Find where the given text appears and provide that cell's center as (X, Y) coordinate. 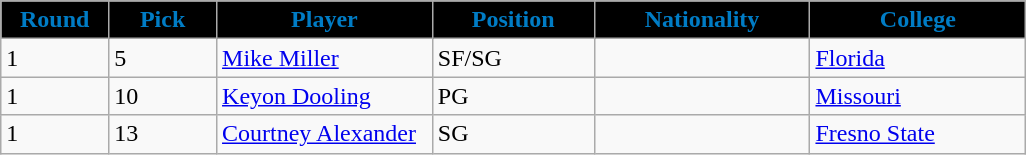
Nationality (702, 20)
College (918, 20)
SF/SG (513, 58)
Round (55, 20)
Keyon Dooling (325, 96)
13 (163, 134)
Florida (918, 58)
Pick (163, 20)
Fresno State (918, 134)
Player (325, 20)
Position (513, 20)
10 (163, 96)
SG (513, 134)
Mike Miller (325, 58)
Courtney Alexander (325, 134)
5 (163, 58)
Missouri (918, 96)
PG (513, 96)
